Return the [X, Y] coordinate for the center point of the cell that contains the specified text.  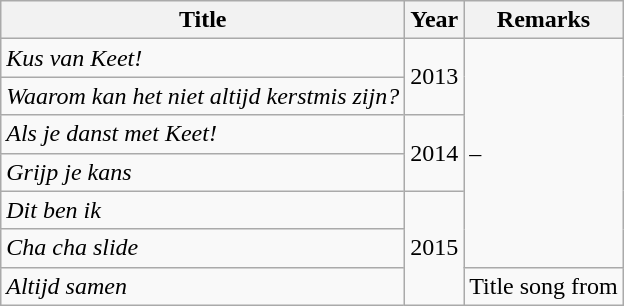
Remarks [544, 20]
2015 [434, 248]
Cha cha slide [203, 248]
Title song from [544, 286]
Title [203, 20]
Altijd samen [203, 286]
Year [434, 20]
– [544, 153]
Als je danst met Keet! [203, 134]
2013 [434, 77]
Dit ben ik [203, 210]
Grijp je kans [203, 172]
2014 [434, 153]
Kus van Keet! [203, 58]
Waarom kan het niet altijd kerstmis zijn? [203, 96]
